Search for the cell housing the specified text and yield its [x, y] center coordinate. 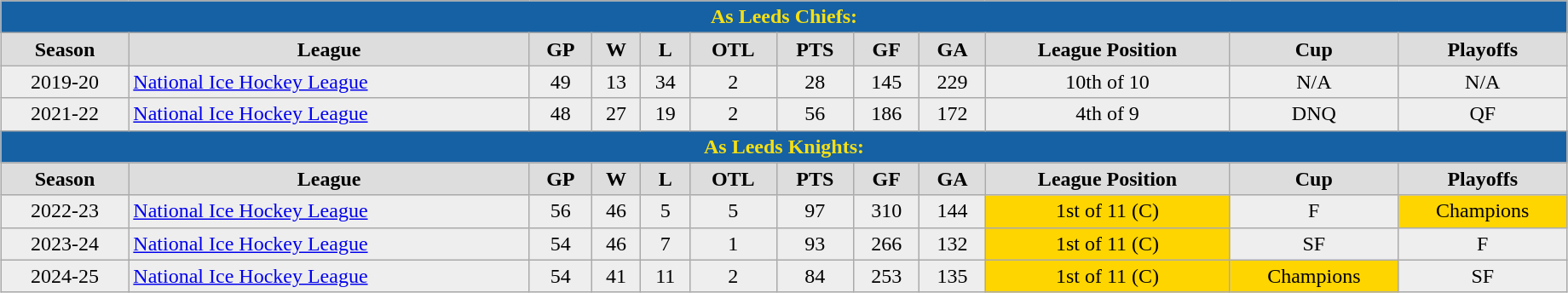
QF [1483, 114]
2019-20 [65, 82]
49 [561, 82]
10th of 10 [1108, 82]
132 [953, 244]
4th of 9 [1108, 114]
93 [815, 244]
145 [886, 82]
28 [815, 82]
1 [734, 244]
266 [886, 244]
11 [666, 276]
172 [953, 114]
2021-22 [65, 114]
13 [616, 82]
310 [886, 211]
2022-23 [65, 211]
48 [561, 114]
27 [616, 114]
84 [815, 276]
DNQ [1314, 114]
2024-25 [65, 276]
229 [953, 82]
135 [953, 276]
2023-24 [65, 244]
144 [953, 211]
41 [616, 276]
186 [886, 114]
97 [815, 211]
As Leeds Chiefs: [784, 17]
253 [886, 276]
19 [666, 114]
7 [666, 244]
34 [666, 82]
As Leeds Knights: [784, 146]
